Return (X, Y) of the center of cell containing provided text 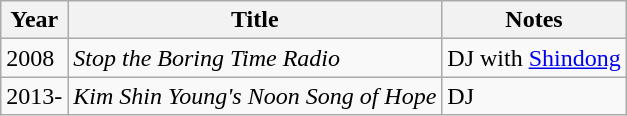
2008 (34, 58)
Kim Shin Young's Noon Song of Hope (255, 96)
Notes (534, 20)
DJ with Shindong (534, 58)
Year (34, 20)
2013- (34, 96)
Title (255, 20)
Stop the Boring Time Radio (255, 58)
DJ (534, 96)
